Provide the [X, Y] coordinate of the cell's center where the given text is located.  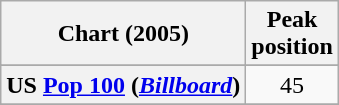
Chart (2005) [124, 34]
US Pop 100 (Billboard) [124, 85]
45 [292, 85]
Peakposition [292, 34]
